Output the (X, Y) coordinate of the center of the cell containing the given text.  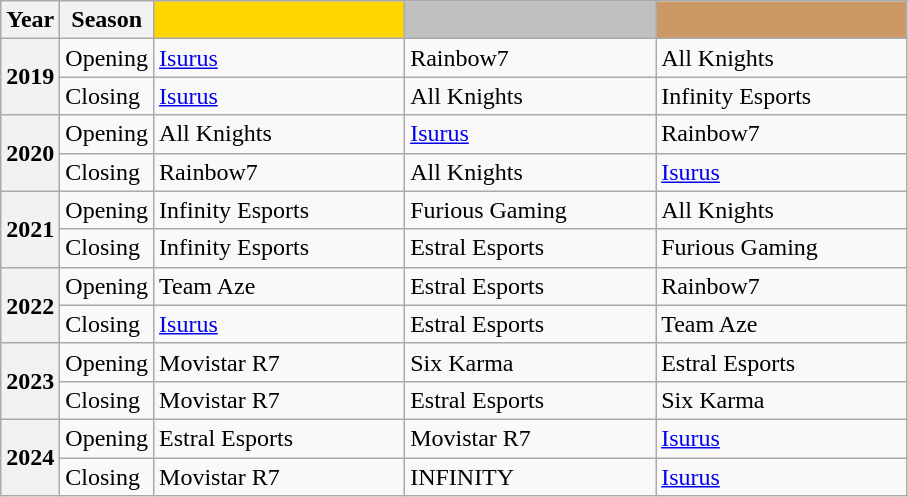
Year (30, 20)
2023 (30, 381)
2020 (30, 153)
2022 (30, 305)
2019 (30, 77)
INFINITY (530, 477)
Season (107, 20)
2024 (30, 457)
2021 (30, 229)
